From the cell containing the given text, extract its center point as (x, y) coordinate. 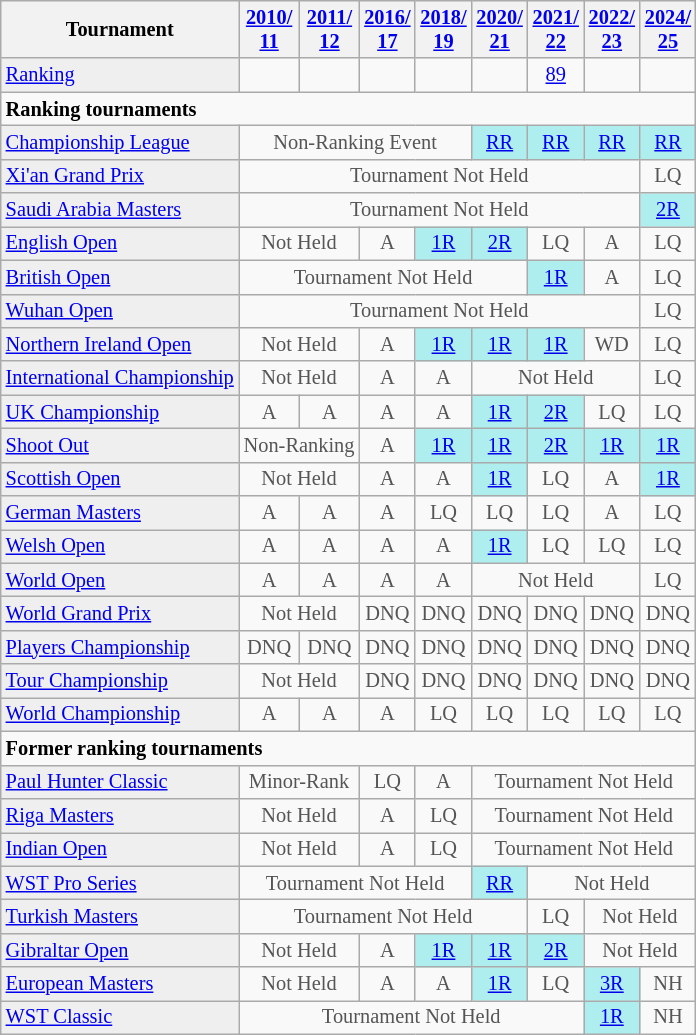
Paul Hunter Classic (120, 782)
Tour Championship (120, 681)
Indian Open (120, 849)
Former ranking tournaments (348, 748)
Gibraltar Open (120, 950)
UK Championship (120, 412)
Ranking (120, 75)
Championship League (120, 142)
Minor-Rank (300, 782)
2020/21 (500, 29)
World Championship (120, 714)
Non-Ranking (300, 445)
2011/12 (330, 29)
Xi'an Grand Prix (120, 176)
Non-Ranking Event (356, 142)
Shoot Out (120, 445)
Ranking tournaments (348, 109)
89 (556, 75)
Tournament (120, 29)
Welsh Open (120, 546)
Scottish Open (120, 479)
2021/22 (556, 29)
English Open (120, 243)
2016/17 (387, 29)
WST Classic (120, 1017)
Turkish Masters (120, 916)
2018/19 (443, 29)
2010/11 (270, 29)
World Open (120, 580)
2022/23 (612, 29)
3R (612, 984)
Players Championship (120, 647)
International Championship (120, 378)
2024/25 (668, 29)
WD (612, 344)
World Grand Prix (120, 613)
Wuhan Open (120, 311)
German Masters (120, 513)
British Open (120, 277)
Northern Ireland Open (120, 344)
WST Pro Series (120, 883)
Riga Masters (120, 815)
Saudi Arabia Masters (120, 210)
European Masters (120, 984)
